Output the [x, y] coordinate of the center of the cell containing the given text.  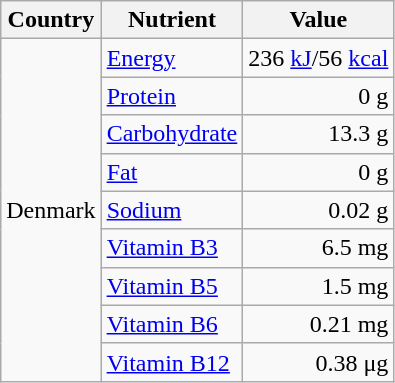
Country [51, 20]
Carbohydrate [172, 134]
Value [318, 20]
Nutrient [172, 20]
Fat [172, 172]
Vitamin B5 [172, 286]
Protein [172, 96]
Vitamin B6 [172, 324]
0.38 μg [318, 362]
Energy [172, 58]
0.02 g [318, 210]
Sodium [172, 210]
Vitamin B12 [172, 362]
6.5 mg [318, 248]
Vitamin B3 [172, 248]
13.3 g [318, 134]
236 kJ/56 kcal [318, 58]
1.5 mg [318, 286]
0.21 mg [318, 324]
Denmark [51, 210]
